Determine the [x, y] coordinate at the center of the cell enclosing the given text.  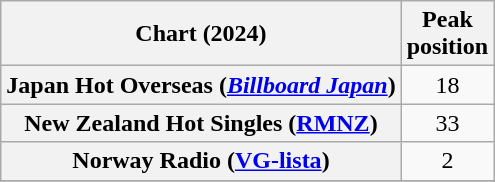
Peakposition [447, 34]
Norway Radio (VG-lista) [201, 161]
33 [447, 123]
2 [447, 161]
Japan Hot Overseas (Billboard Japan) [201, 85]
18 [447, 85]
Chart (2024) [201, 34]
New Zealand Hot Singles (RMNZ) [201, 123]
